Determine the (x, y) coordinate at the center of the cell enclosing the given text.  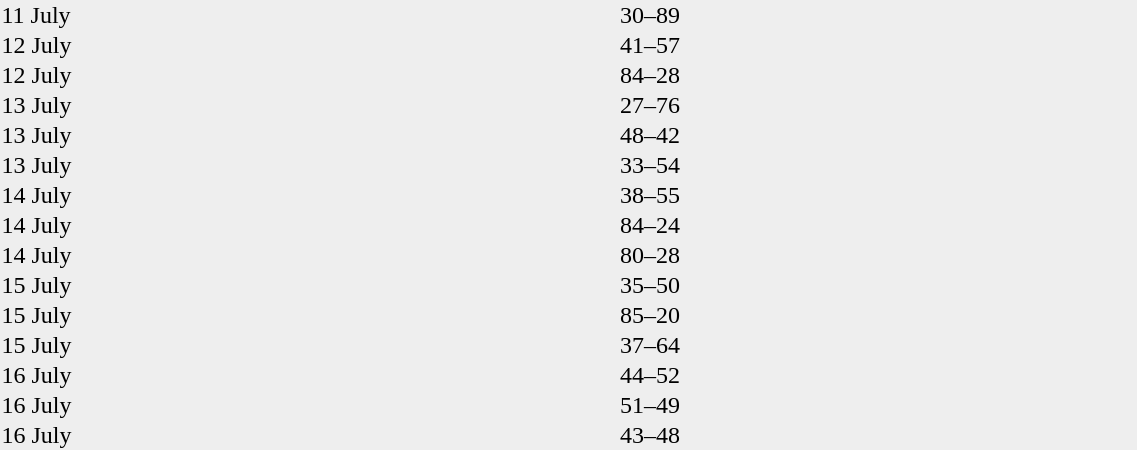
80–28 (650, 255)
35–50 (650, 285)
30–89 (650, 15)
38–55 (650, 195)
11 July (81, 15)
84–28 (650, 75)
85–20 (650, 315)
48–42 (650, 135)
84–24 (650, 225)
41–57 (650, 45)
44–52 (650, 375)
27–76 (650, 105)
33–54 (650, 165)
37–64 (650, 345)
51–49 (650, 405)
43–48 (650, 435)
